Identify which cell holds the provided text, then report its (X, Y) central coordinate. 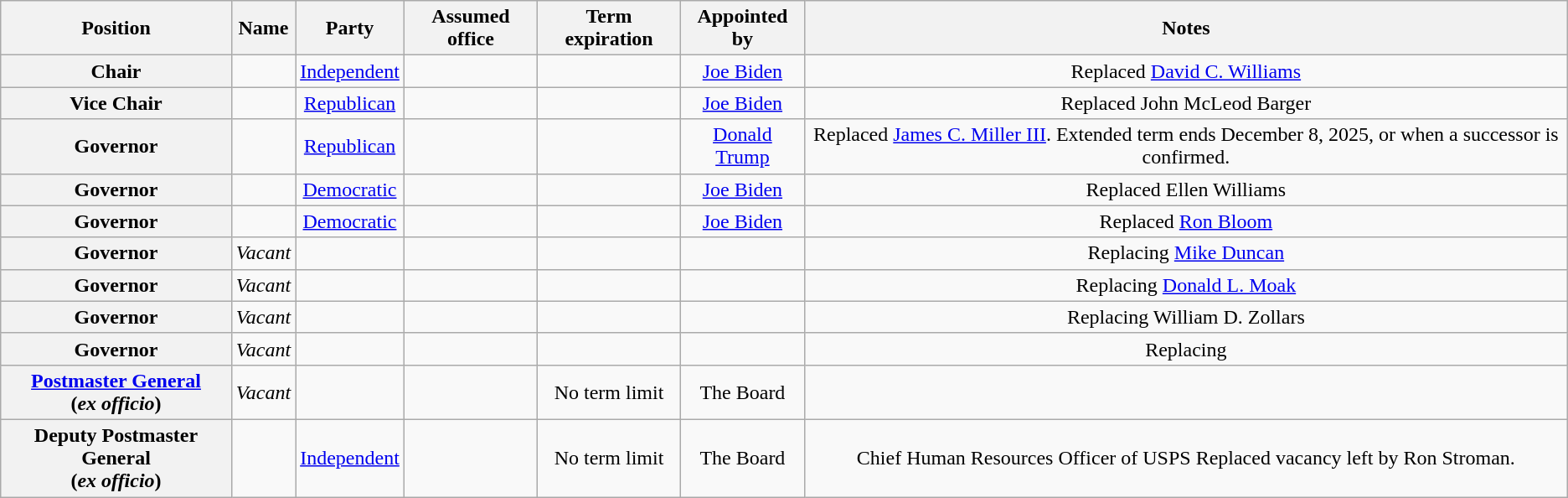
Assumed office (471, 29)
Replaced Ron Bloom (1186, 221)
Vice Chair (116, 103)
Postmaster General(ex officio) (116, 392)
Replaced John McLeod Barger (1186, 103)
Donald Trump (742, 146)
Replacing (1186, 349)
Replaced James C. Miller III. Extended term ends December 8, 2025, or when a successor is confirmed. (1186, 146)
Replaced David C. Williams (1186, 71)
Replacing Donald L. Moak (1186, 285)
Deputy Postmaster General(ex officio) (116, 458)
Appointed by (742, 29)
Term expiration (610, 29)
Replaced Ellen Williams (1186, 189)
Party (350, 29)
Chair (116, 71)
Chief Human Resources Officer of USPS Replaced vacancy left by Ron Stroman. (1186, 458)
Notes (1186, 29)
Replacing William D. Zollars (1186, 317)
Name (263, 29)
Position (116, 29)
Replacing Mike Duncan (1186, 253)
